Output the (x, y) coordinate of the center of the cell containing the given text.  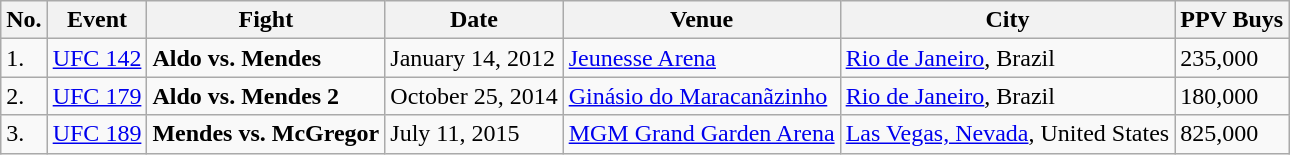
2. (24, 96)
Date (474, 20)
1. (24, 58)
Las Vegas, Nevada, United States (1008, 134)
180,000 (1232, 96)
July 11, 2015 (474, 134)
Venue (702, 20)
PPV Buys (1232, 20)
January 14, 2012 (474, 58)
City (1008, 20)
Event (97, 20)
UFC 142 (97, 58)
MGM Grand Garden Arena (702, 134)
825,000 (1232, 134)
UFC 189 (97, 134)
235,000 (1232, 58)
Ginásio do Maracanãzinho (702, 96)
Aldo vs. Mendes (266, 58)
Jeunesse Arena (702, 58)
3. (24, 134)
October 25, 2014 (474, 96)
Fight (266, 20)
UFC 179 (97, 96)
No. (24, 20)
Mendes vs. McGregor (266, 134)
Aldo vs. Mendes 2 (266, 96)
